Find where the given text appears and provide that cell's center as (X, Y) coordinate. 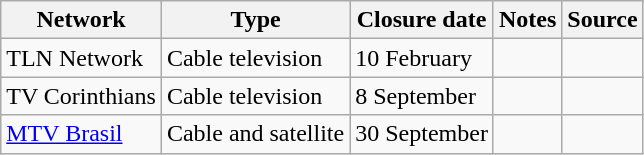
Cable and satellite (255, 134)
Notes (527, 20)
30 September (422, 134)
TLN Network (82, 58)
Closure date (422, 20)
Network (82, 20)
Type (255, 20)
TV Corinthians (82, 96)
8 September (422, 96)
Source (602, 20)
10 February (422, 58)
MTV Brasil (82, 134)
